Identify which cell holds the provided text, then report its [X, Y] central coordinate. 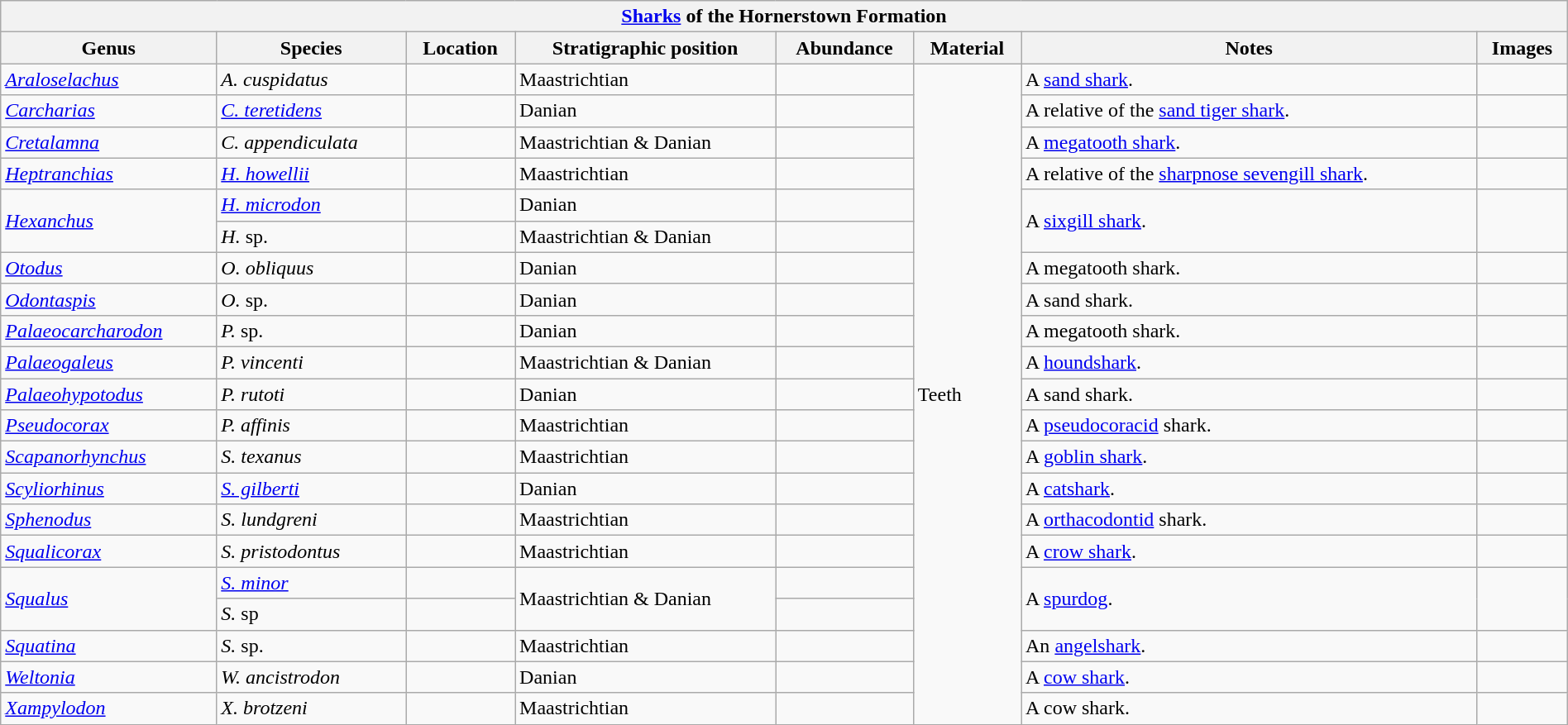
Squalicorax [109, 551]
Squalus [109, 599]
Pseudocorax [109, 426]
Scyliorhinus [109, 489]
O. obliquus [311, 268]
S. pristodontus [311, 551]
Squatina [109, 646]
S. lundgreni [311, 520]
Sphenodus [109, 520]
Genus [109, 48]
A goblin shark. [1249, 457]
Araloselachus [109, 79]
Images [1523, 48]
Weltonia [109, 677]
Stratigraphic position [645, 48]
A spurdog. [1249, 599]
Sharks of the Hornerstown Formation [784, 17]
S. gilberti [311, 489]
X. brotzeni [311, 708]
Palaeohypotodus [109, 394]
Species [311, 48]
A. cuspidatus [311, 79]
Location [461, 48]
S. minor [311, 583]
Teeth [967, 394]
Xampylodon [109, 708]
Carcharias [109, 111]
A houndshark. [1249, 362]
Heptranchias [109, 174]
Odontaspis [109, 299]
A relative of the sand tiger shark. [1249, 111]
P. affinis [311, 426]
Material [967, 48]
H. howellii [311, 174]
S. sp. [311, 646]
A pseudocoracid shark. [1249, 426]
A relative of the sharpnose sevengill shark. [1249, 174]
O. sp. [311, 299]
C. appendiculata [311, 142]
C. teretidens [311, 111]
Palaeocarcharodon [109, 331]
Abundance [845, 48]
A orthacodontid shark. [1249, 520]
Palaeogaleus [109, 362]
A sixgill shark. [1249, 221]
Scapanorhynchus [109, 457]
H. microdon [311, 205]
Notes [1249, 48]
P. rutoti [311, 394]
Hexanchus [109, 221]
S. texanus [311, 457]
W. ancistrodon [311, 677]
A catshark. [1249, 489]
P. sp. [311, 331]
S. sp [311, 614]
H. sp. [311, 236]
Cretalamna [109, 142]
An angelshark. [1249, 646]
P. vincenti [311, 362]
Otodus [109, 268]
A crow shark. [1249, 551]
